From the cell containing the given text, extract its center point as [x, y] coordinate. 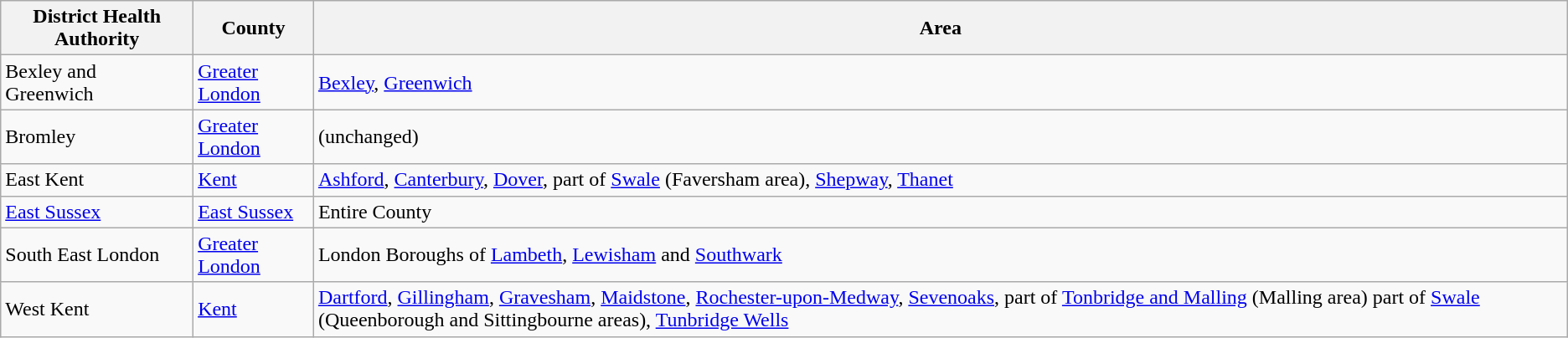
Ashford, Canterbury, Dover, part of Swale (Faversham area), Shepway, Thanet [940, 180]
Bromley [97, 137]
(unchanged) [940, 137]
East Kent [97, 180]
County [254, 28]
District Health Authority [97, 28]
West Kent [97, 310]
London Boroughs of Lambeth, Lewisham and Southwark [940, 254]
Entire County [940, 212]
South East London [97, 254]
Area [940, 28]
Bexley and Greenwich [97, 82]
Bexley, Greenwich [940, 82]
